Locate the cell with the specified text and output its (X, Y) center coordinate. 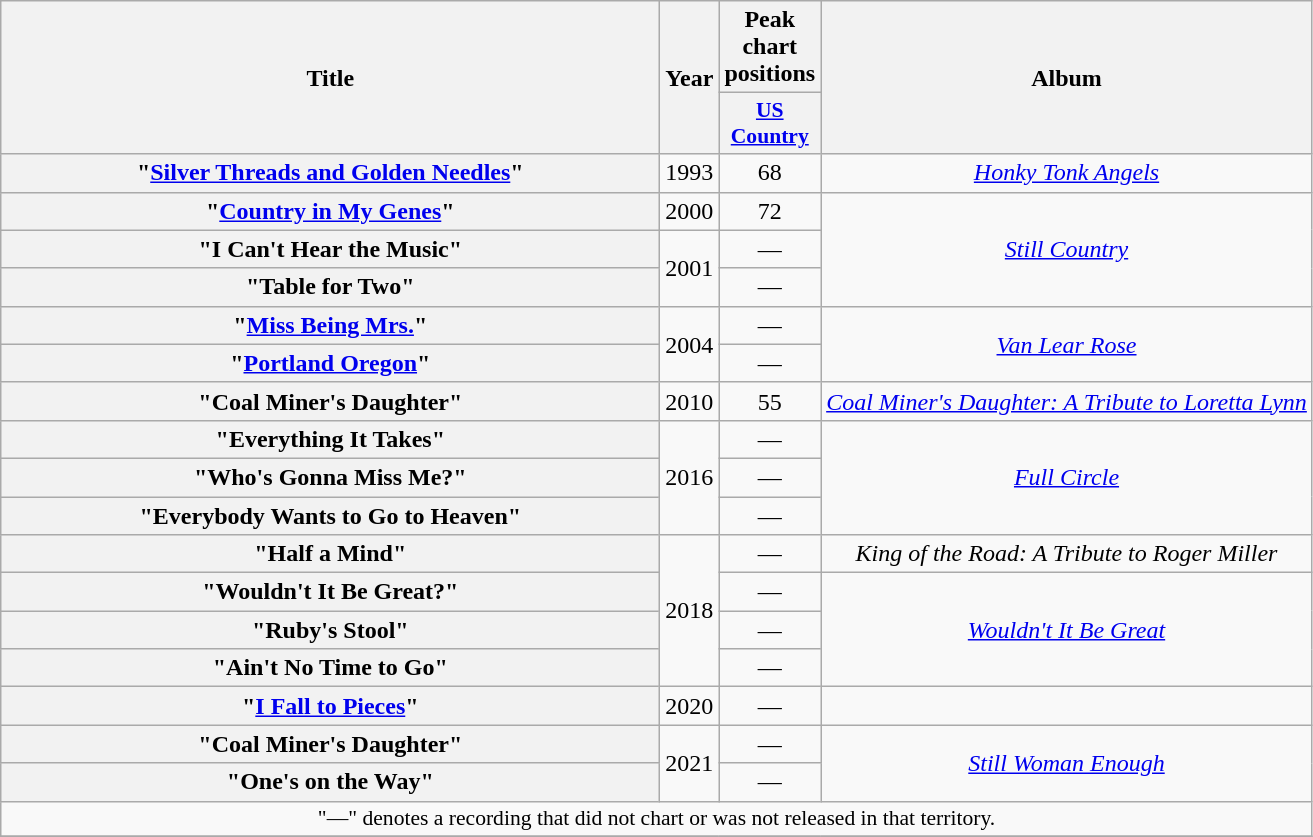
2010 (690, 401)
Coal Miner's Daughter: A Tribute to Loretta Lynn (1067, 401)
"Everything It Takes" (330, 439)
King of the Road: A Tribute to Roger Miller (1067, 554)
Full Circle (1067, 477)
Peakchartpositions (770, 47)
Van Lear Rose (1067, 344)
"One's on the Way" (330, 782)
"Ruby's Stool" (330, 630)
"—" denotes a recording that did not chart or was not released in that territory. (657, 819)
1993 (690, 173)
Still Woman Enough (1067, 763)
"Who's Gonna Miss Me?" (330, 477)
Album (1067, 78)
Year (690, 78)
2016 (690, 477)
"Country in My Genes" (330, 211)
"Table for Two" (330, 287)
"I Fall to Pieces" (330, 706)
72 (770, 211)
55 (770, 401)
2020 (690, 706)
2001 (690, 268)
"Silver Threads and Golden Needles" (330, 173)
"Portland Oregon" (330, 363)
"Everybody Wants to Go to Heaven" (330, 515)
2018 (690, 611)
"Wouldn't It Be Great?" (330, 592)
68 (770, 173)
2000 (690, 211)
"Half a Mind" (330, 554)
Title (330, 78)
"I Can't Hear the Music" (330, 249)
Wouldn't It Be Great (1067, 630)
Still Country (1067, 249)
"Ain't No Time to Go" (330, 668)
2004 (690, 344)
"Miss Being Mrs." (330, 325)
USCountry (770, 124)
Honky Tonk Angels (1067, 173)
2021 (690, 763)
